Scan for the cell matching the given text and deliver its [X, Y] coordinate at center. 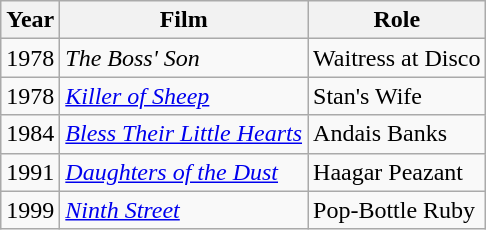
1999 [30, 210]
Ninth Street [184, 210]
The Boss' Son [184, 58]
Year [30, 20]
Role [397, 20]
Film [184, 20]
Killer of Sheep [184, 96]
Stan's Wife [397, 96]
Daughters of the Dust [184, 172]
1984 [30, 134]
1991 [30, 172]
Bless Their Little Hearts [184, 134]
Haagar Peazant [397, 172]
Pop-Bottle Ruby [397, 210]
Waitress at Disco [397, 58]
Andais Banks [397, 134]
